Detect which cell encompasses the target text, then output its (x, y) center coordinate. 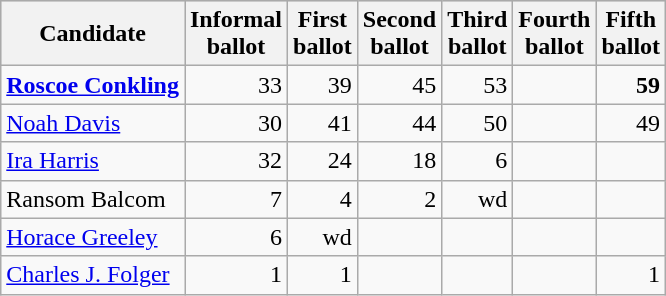
Informalballot (236, 34)
Thirdballot (478, 34)
Firstballot (323, 34)
32 (236, 161)
41 (323, 123)
18 (399, 161)
30 (236, 123)
50 (478, 123)
45 (399, 85)
33 (236, 85)
Secondballot (399, 34)
49 (631, 123)
39 (323, 85)
7 (236, 199)
59 (631, 85)
Roscoe Conkling (93, 85)
Fifthballot (631, 34)
4 (323, 199)
24 (323, 161)
Candidate (93, 34)
2 (399, 199)
Ransom Balcom (93, 199)
44 (399, 123)
Fourthballot (554, 34)
Ira Harris (93, 161)
Horace Greeley (93, 237)
Charles J. Folger (93, 275)
Noah Davis (93, 123)
53 (478, 85)
